Locate the cell with the specified text and output its [x, y] center coordinate. 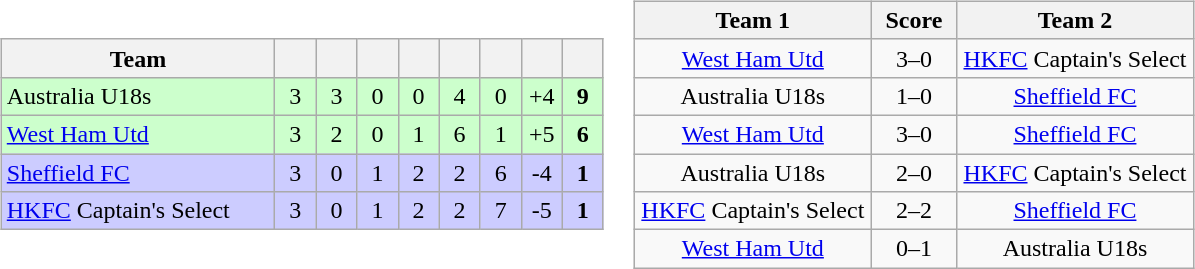
Team [138, 58]
Team 2 [1075, 20]
9 [582, 96]
7 [500, 211]
Team 1 [753, 20]
4 [460, 96]
0–1 [914, 249]
-4 [542, 173]
-5 [542, 211]
+4 [542, 96]
2–0 [914, 173]
2–2 [914, 211]
1–0 [914, 96]
Score [914, 20]
+5 [542, 134]
